Return the (x, y) coordinate for the center point of the cell that contains the specified text.  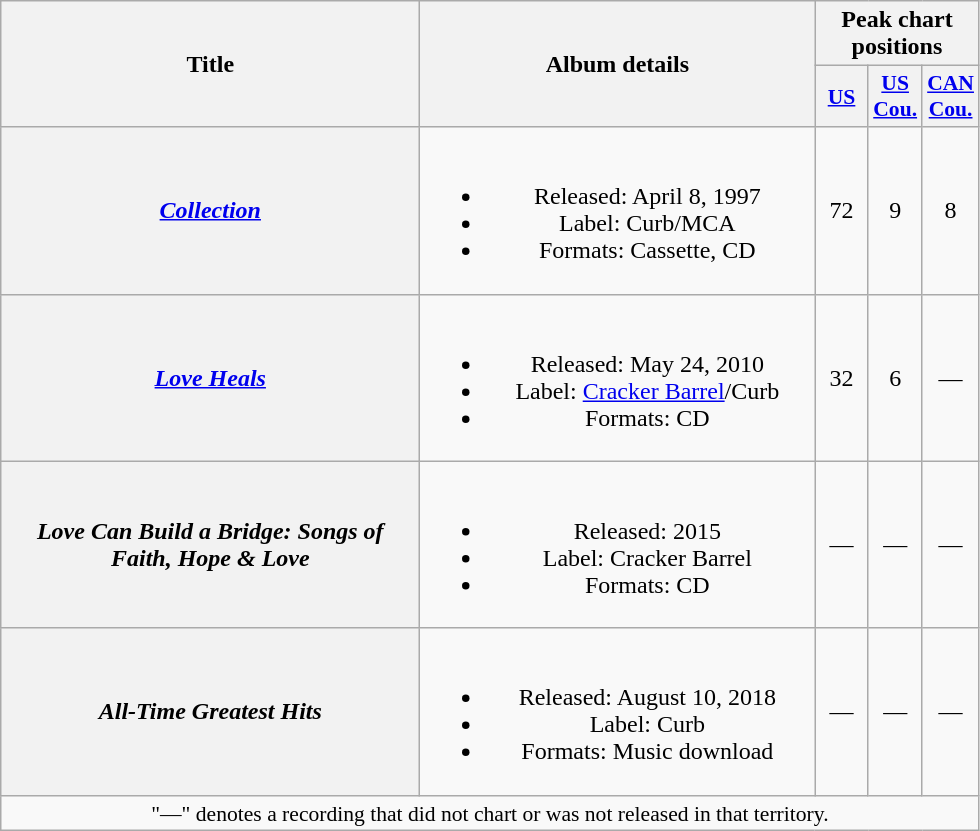
Released: May 24, 2010Label: Cracker Barrel/CurbFormats: CD (618, 378)
Title (210, 64)
All-Time Greatest Hits (210, 712)
72 (842, 210)
Love Can Build a Bridge: Songs ofFaith, Hope & Love (210, 544)
8 (950, 210)
Album details (618, 64)
Love Heals (210, 378)
Released: 2015Label: Cracker BarrelFormats: CD (618, 544)
"—" denotes a recording that did not chart or was not released in that territory. (490, 813)
USCou. (895, 96)
9 (895, 210)
32 (842, 378)
Released: April 8, 1997Label: Curb/MCAFormats: Cassette, CD (618, 210)
Peak chartpositions (897, 34)
US (842, 96)
Released: August 10, 2018Label: CurbFormats: Music download (618, 712)
Collection (210, 210)
6 (895, 378)
CANCou. (950, 96)
